Pinpoint the cell where the given text exists, returning its (x, y) midpoint coordinate. 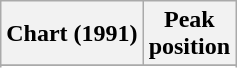
Peakposition (189, 34)
Chart (1991) (72, 34)
